Provide the [X, Y] coordinate of the cell's center where the given text is located.  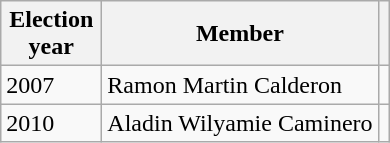
2010 [52, 123]
Aladin Wilyamie Caminero [240, 123]
Electionyear [52, 34]
Member [240, 34]
Ramon Martin Calderon [240, 85]
2007 [52, 85]
